Determine the [x, y] coordinate at the center of the cell enclosing the given text.  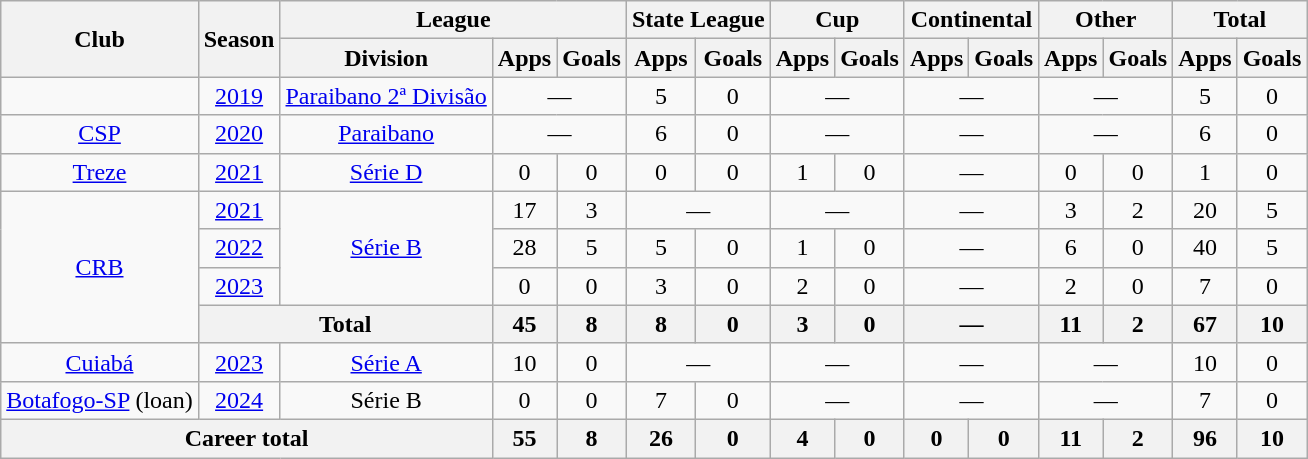
State League [698, 20]
28 [524, 248]
Cup [837, 20]
CRB [100, 267]
Other [1106, 20]
CSP [100, 134]
Division [386, 58]
67 [1205, 324]
Paraibano 2ª Divisão [386, 96]
Continental [971, 20]
Botafogo-SP (loan) [100, 400]
Cuiabá [100, 362]
4 [802, 438]
Treze [100, 172]
Série A [386, 362]
Club [100, 39]
55 [524, 438]
Paraibano [386, 134]
17 [524, 210]
26 [660, 438]
2020 [239, 134]
Série D [386, 172]
40 [1205, 248]
League [453, 20]
Season [239, 39]
45 [524, 324]
2019 [239, 96]
2022 [239, 248]
Career total [247, 438]
20 [1205, 210]
2024 [239, 400]
96 [1205, 438]
